For the text-containing cell, return its midpoint in (x, y) coordinate format. 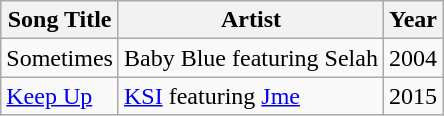
Artist (250, 20)
Keep Up (60, 96)
Sometimes (60, 58)
Year (412, 20)
KSI featuring Jme (250, 96)
2004 (412, 58)
Song Title (60, 20)
2015 (412, 96)
Baby Blue featuring Selah (250, 58)
